Find where the given text appears and provide that cell's center as [X, Y] coordinate. 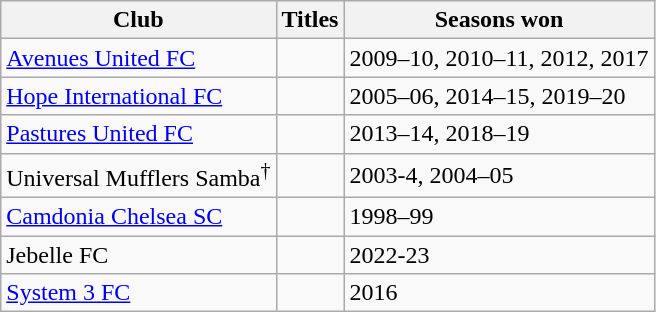
Club [138, 20]
2009–10, 2010–11, 2012, 2017 [499, 58]
1998–99 [499, 217]
Avenues United FC [138, 58]
2013–14, 2018–19 [499, 134]
2005–06, 2014–15, 2019–20 [499, 96]
Hope International FC [138, 96]
2022-23 [499, 255]
Jebelle FC [138, 255]
Camdonia Chelsea SC [138, 217]
Titles [310, 20]
2003-4, 2004–05 [499, 176]
Universal Mufflers Samba† [138, 176]
Seasons won [499, 20]
Pastures United FC [138, 134]
2016 [499, 293]
System 3 FC [138, 293]
